For the text-containing cell, return its midpoint in (x, y) coordinate format. 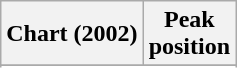
Peak position (189, 34)
Chart (2002) (72, 34)
